For the text-containing cell, return its midpoint in [X, Y] coordinate format. 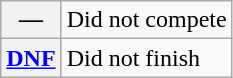
— [31, 20]
Did not finish [146, 58]
Did not compete [146, 20]
DNF [31, 58]
